Scan for the cell matching the given text and deliver its [X, Y] coordinate at center. 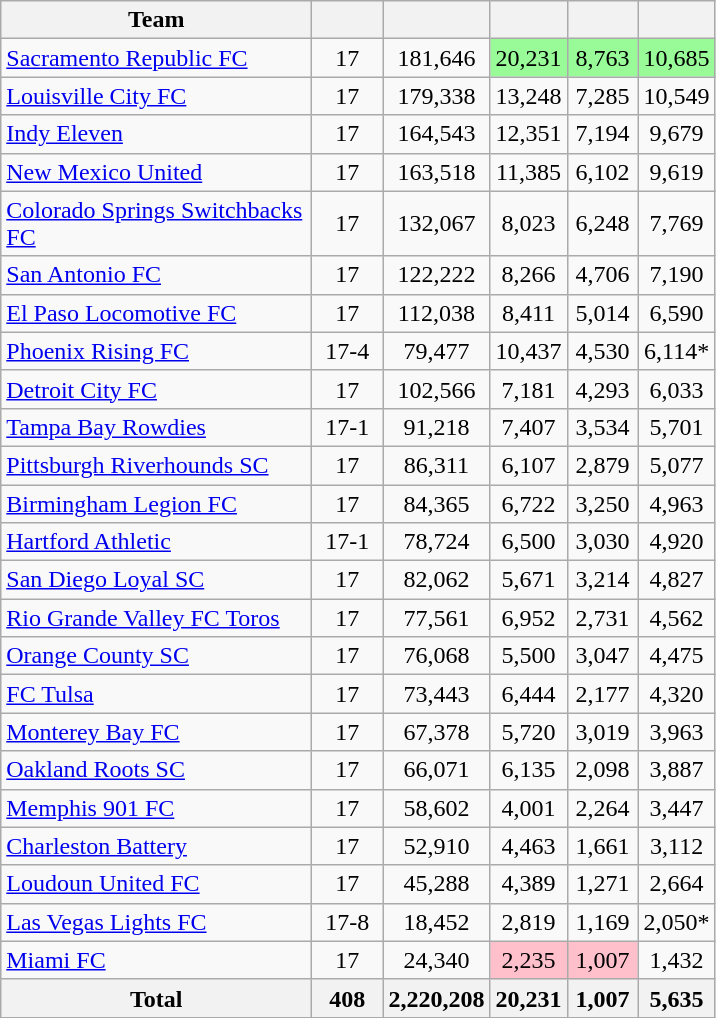
Team [156, 20]
82,062 [436, 580]
5,500 [528, 656]
9,679 [676, 134]
Las Vegas Lights FC [156, 922]
2,177 [602, 694]
66,071 [436, 770]
9,619 [676, 172]
3,030 [602, 542]
17-4 [348, 351]
Loudoun United FC [156, 884]
7,769 [676, 224]
7,285 [602, 96]
102,566 [436, 389]
4,920 [676, 542]
4,320 [676, 694]
5,635 [676, 998]
5,720 [528, 732]
76,068 [436, 656]
4,963 [676, 503]
Birmingham Legion FC [156, 503]
8,763 [602, 58]
3,047 [602, 656]
45,288 [436, 884]
3,887 [676, 770]
Miami FC [156, 960]
3,112 [676, 846]
13,248 [528, 96]
24,340 [436, 960]
58,602 [436, 808]
6,952 [528, 618]
2,050* [676, 922]
FC Tulsa [156, 694]
6,135 [528, 770]
2,235 [528, 960]
Rio Grande Valley FC Toros [156, 618]
Monterey Bay FC [156, 732]
77,561 [436, 618]
2,220,208 [436, 998]
Louisville City FC [156, 96]
86,311 [436, 465]
4,827 [676, 580]
Charleston Battery [156, 846]
8,266 [528, 275]
2,264 [602, 808]
181,646 [436, 58]
3,963 [676, 732]
5,014 [602, 313]
3,019 [602, 732]
112,038 [436, 313]
San Antonio FC [156, 275]
5,671 [528, 580]
Total [156, 998]
1,169 [602, 922]
New Mexico United [156, 172]
7,181 [528, 389]
Indy Eleven [156, 134]
84,365 [436, 503]
El Paso Locomotive FC [156, 313]
3,214 [602, 580]
2,664 [676, 884]
91,218 [436, 427]
163,518 [436, 172]
4,562 [676, 618]
67,378 [436, 732]
132,067 [436, 224]
6,444 [528, 694]
5,701 [676, 427]
6,500 [528, 542]
4,389 [528, 884]
1,271 [602, 884]
7,190 [676, 275]
4,475 [676, 656]
6,107 [528, 465]
3,447 [676, 808]
San Diego Loyal SC [156, 580]
164,543 [436, 134]
1,661 [602, 846]
Detroit City FC [156, 389]
11,385 [528, 172]
2,819 [528, 922]
2,879 [602, 465]
18,452 [436, 922]
2,098 [602, 770]
79,477 [436, 351]
2,731 [602, 618]
408 [348, 998]
1,432 [676, 960]
73,443 [436, 694]
10,685 [676, 58]
Tampa Bay Rowdies [156, 427]
8,411 [528, 313]
4,463 [528, 846]
6,248 [602, 224]
Phoenix Rising FC [156, 351]
78,724 [436, 542]
12,351 [528, 134]
8,023 [528, 224]
10,549 [676, 96]
10,437 [528, 351]
Orange County SC [156, 656]
Hartford Athletic [156, 542]
Memphis 901 FC [156, 808]
4,706 [602, 275]
7,407 [528, 427]
52,910 [436, 846]
6,033 [676, 389]
17-8 [348, 922]
4,001 [528, 808]
3,534 [602, 427]
Oakland Roots SC [156, 770]
6,590 [676, 313]
6,102 [602, 172]
7,194 [602, 134]
Colorado Springs Switchbacks FC [156, 224]
179,338 [436, 96]
4,530 [602, 351]
Pittsburgh Riverhounds SC [156, 465]
3,250 [602, 503]
122,222 [436, 275]
6,114* [676, 351]
4,293 [602, 389]
5,077 [676, 465]
Sacramento Republic FC [156, 58]
6,722 [528, 503]
